For the text-containing cell, return its midpoint in [X, Y] coordinate format. 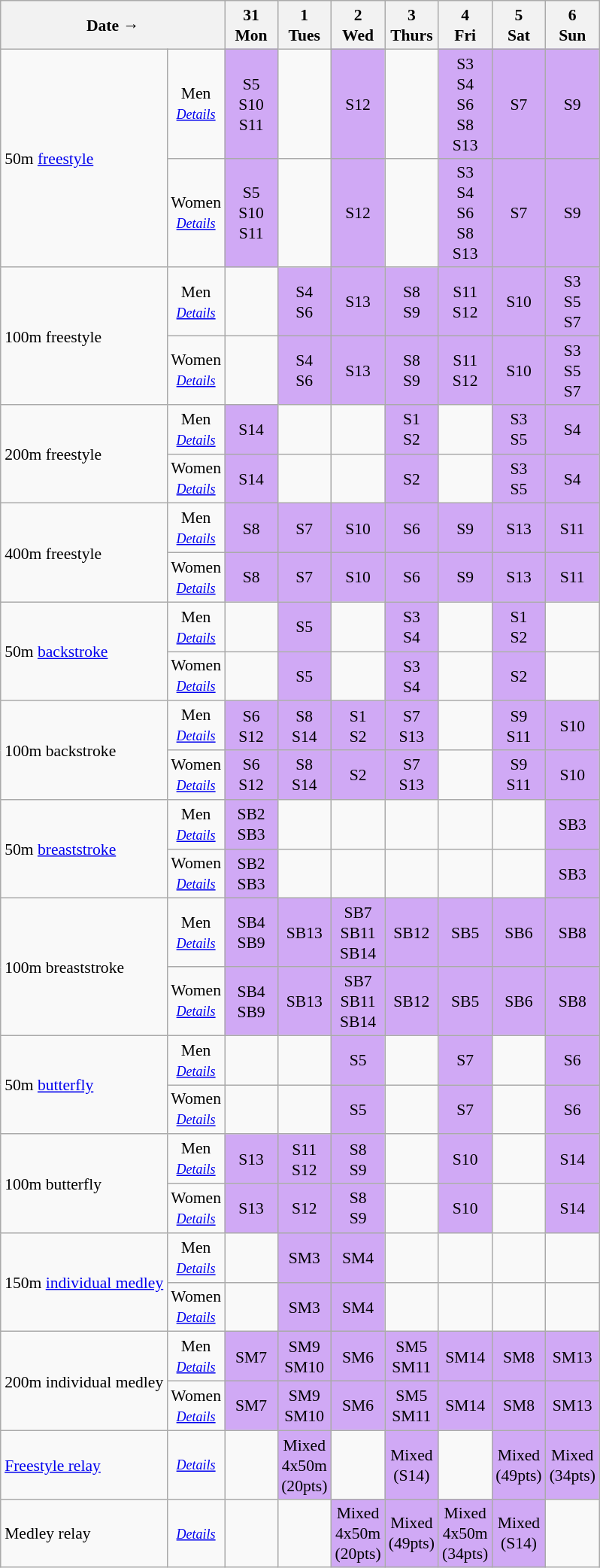
2Wed [358, 25]
400m freestyle [84, 552]
4Fri [465, 25]
100m butterfly [84, 1183]
100m freestyle [84, 336]
31Mon [251, 25]
1Tues [304, 25]
5Sat [519, 25]
Freestyle relay [84, 1464]
100m backstroke [84, 749]
6Sun [573, 25]
50m breaststroke [84, 849]
200m freestyle [84, 453]
50m butterfly [84, 1085]
Date → [113, 25]
Mixed4x50m (34pts) [465, 1533]
Medley relay [84, 1533]
100m breaststroke [84, 967]
150m individual medley [84, 1282]
3Thurs [412, 25]
200m individual medley [84, 1381]
50m freestyle [84, 158]
Mixed (34pts) [573, 1464]
50m backstroke [84, 652]
